Identify which cell holds the provided text, then report its (X, Y) central coordinate. 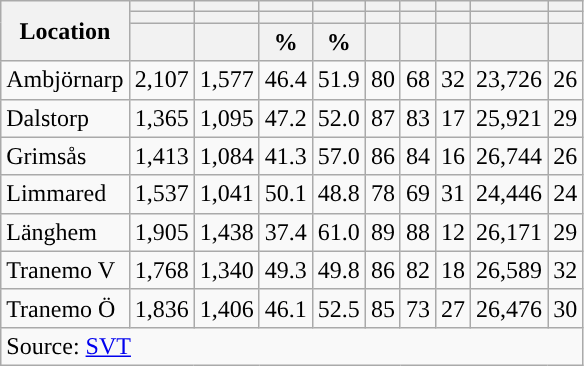
82 (418, 270)
49.8 (338, 270)
88 (418, 232)
26,476 (510, 308)
46.4 (286, 80)
84 (418, 156)
Tranemo Ö (65, 308)
1,406 (226, 308)
18 (452, 270)
1,768 (162, 270)
1,041 (226, 194)
Source: SVT (292, 346)
61.0 (338, 232)
1,537 (162, 194)
85 (382, 308)
26,744 (510, 156)
73 (418, 308)
31 (452, 194)
37.4 (286, 232)
Location (65, 31)
41.3 (286, 156)
Länghem (65, 232)
78 (382, 194)
27 (452, 308)
50.1 (286, 194)
26,589 (510, 270)
1,340 (226, 270)
Ambjörnarp (65, 80)
57.0 (338, 156)
1,365 (162, 118)
87 (382, 118)
52.0 (338, 118)
2,107 (162, 80)
1,095 (226, 118)
26,171 (510, 232)
52.5 (338, 308)
1,438 (226, 232)
1,577 (226, 80)
16 (452, 156)
23,726 (510, 80)
Dalstorp (65, 118)
68 (418, 80)
Grimsås (65, 156)
30 (566, 308)
48.8 (338, 194)
80 (382, 80)
12 (452, 232)
Tranemo V (65, 270)
47.2 (286, 118)
24,446 (510, 194)
25,921 (510, 118)
1,084 (226, 156)
Limmared (65, 194)
89 (382, 232)
1,836 (162, 308)
69 (418, 194)
46.1 (286, 308)
17 (452, 118)
1,905 (162, 232)
1,413 (162, 156)
51.9 (338, 80)
24 (566, 194)
49.3 (286, 270)
83 (418, 118)
